Provide the (x, y) coordinate of the cell's center where the given text is located.  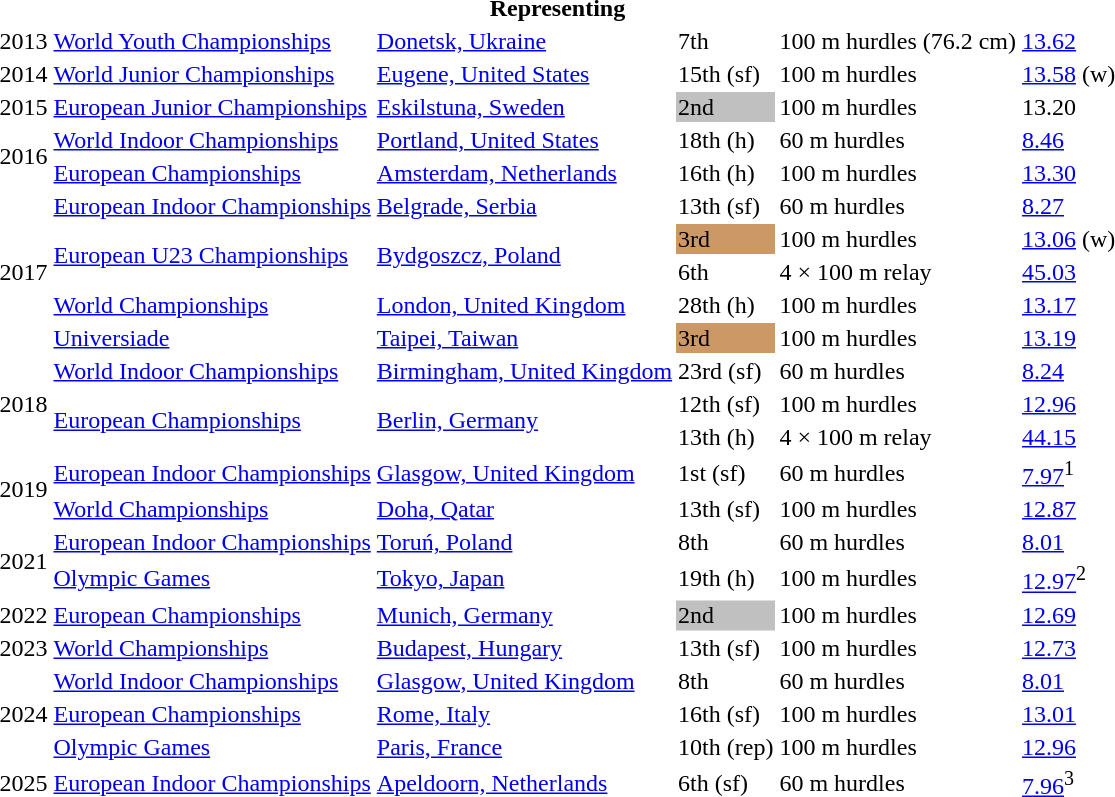
Munich, Germany (524, 615)
Belgrade, Serbia (524, 206)
London, United Kingdom (524, 305)
100 m hurdles (76.2 cm) (898, 41)
Berlin, Germany (524, 420)
28th (h) (726, 305)
Taipei, Taiwan (524, 338)
16th (h) (726, 173)
European Junior Championships (212, 107)
18th (h) (726, 140)
Donetsk, Ukraine (524, 41)
12th (sf) (726, 404)
Bydgoszcz, Poland (524, 256)
Paris, France (524, 747)
10th (rep) (726, 747)
Tokyo, Japan (524, 578)
19th (h) (726, 578)
Budapest, Hungary (524, 648)
Rome, Italy (524, 714)
Birmingham, United Kingdom (524, 371)
6th (726, 272)
Universiade (212, 338)
7th (726, 41)
Doha, Qatar (524, 509)
World Junior Championships (212, 74)
Portland, United States (524, 140)
Toruń, Poland (524, 542)
European U23 Championships (212, 256)
Eugene, United States (524, 74)
16th (sf) (726, 714)
1st (sf) (726, 473)
World Youth Championships (212, 41)
Amsterdam, Netherlands (524, 173)
Eskilstuna, Sweden (524, 107)
15th (sf) (726, 74)
23rd (sf) (726, 371)
13th (h) (726, 437)
